Identify which cell holds the provided text, then report its [x, y] central coordinate. 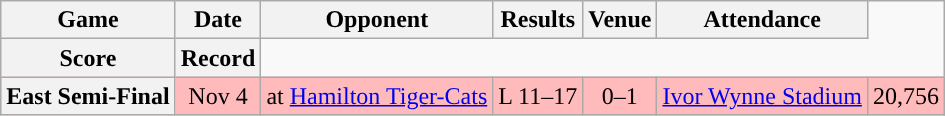
Results [538, 20]
L 11–17 [538, 96]
20,756 [906, 96]
Date [218, 20]
Opponent [377, 20]
Record [218, 58]
Venue [620, 20]
Score [88, 58]
Nov 4 [218, 96]
East Semi-Final [88, 96]
Game [88, 20]
at Hamilton Tiger-Cats [377, 96]
Attendance [762, 20]
0–1 [620, 96]
Ivor Wynne Stadium [762, 96]
